Capture the cell that displays the provided text and extract its [x, y] central coordinate. 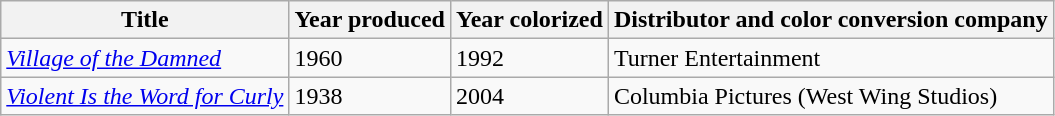
2004 [529, 96]
Columbia Pictures (West Wing Studios) [830, 96]
1960 [370, 58]
Year colorized [529, 20]
1992 [529, 58]
Village of the Damned [145, 58]
Title [145, 20]
Violent Is the Word for Curly [145, 96]
1938 [370, 96]
Turner Entertainment [830, 58]
Distributor and color conversion company [830, 20]
Year produced [370, 20]
